Output the [x, y] coordinate of the center of the cell containing the given text.  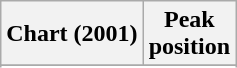
Peakposition [189, 34]
Chart (2001) [72, 34]
